Identify which cell holds the provided text, then report its [X, Y] central coordinate. 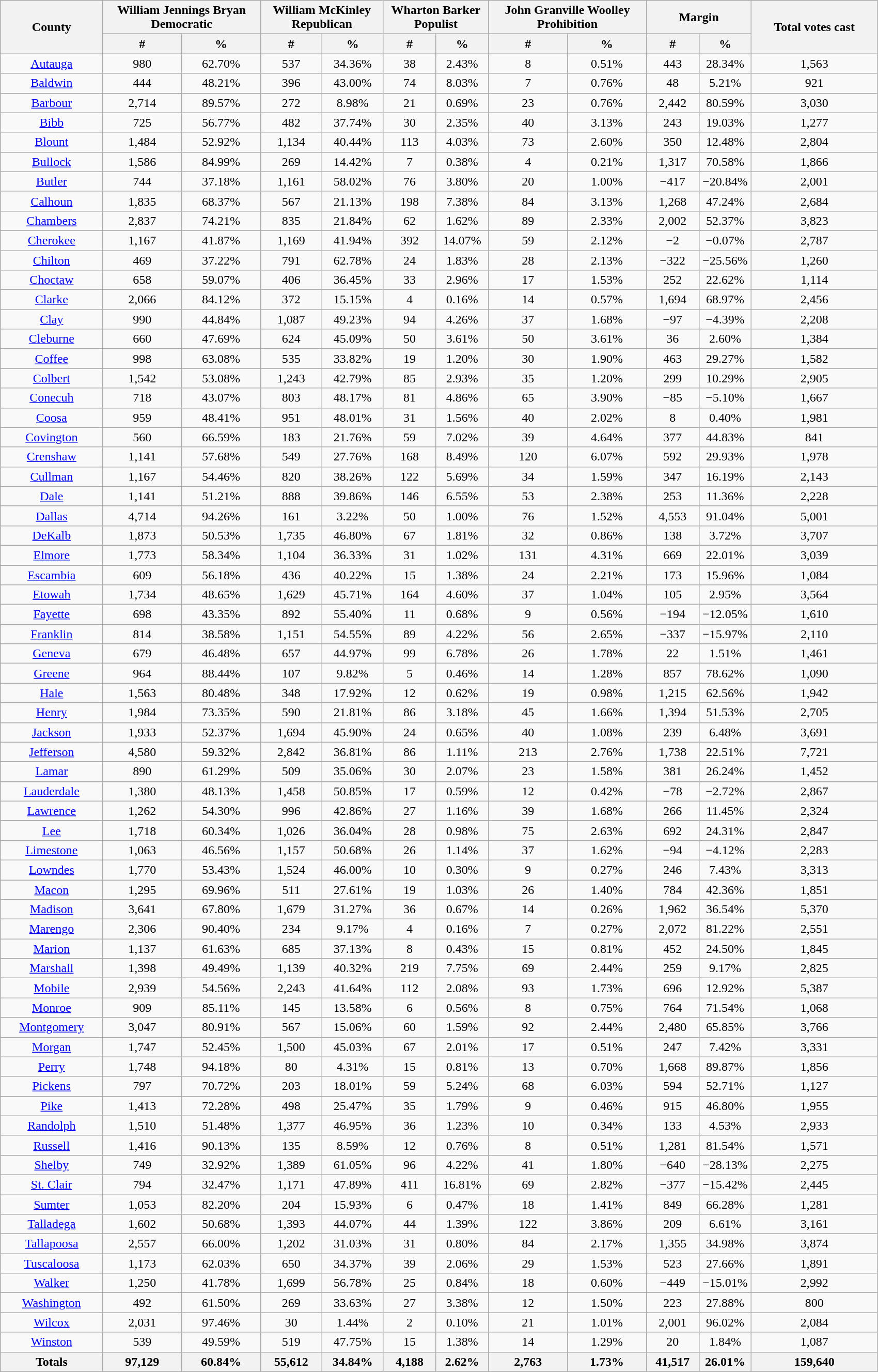
213 [528, 752]
2.62% [462, 1362]
34 [528, 476]
1,835 [143, 201]
1.16% [462, 811]
0.60% [607, 1283]
2,324 [814, 811]
0.42% [607, 791]
696 [672, 988]
594 [672, 1086]
41 [528, 1165]
1.81% [462, 535]
−25.56% [725, 260]
21.84% [352, 221]
Choctaw [52, 280]
1.40% [607, 889]
97,129 [143, 1362]
59.07% [221, 280]
45.03% [352, 1047]
46.48% [221, 654]
1,748 [143, 1067]
1,090 [814, 673]
Pike [52, 1106]
1,933 [143, 732]
56.77% [221, 122]
96 [410, 1165]
1.14% [462, 850]
68.97% [725, 300]
Coosa [52, 418]
1,169 [291, 240]
2,143 [814, 476]
80.48% [221, 693]
2,804 [814, 142]
2.38% [607, 496]
22 [672, 654]
66.59% [221, 437]
Randolph [52, 1126]
Conecuh [52, 398]
44.97% [352, 654]
1.84% [725, 1342]
2.43% [462, 64]
89.87% [725, 1067]
Crenshaw [52, 457]
921 [814, 83]
1,866 [814, 162]
1,667 [814, 398]
592 [672, 457]
−15.01% [725, 1283]
34.36% [352, 64]
62.03% [221, 1263]
33.82% [352, 359]
1,699 [291, 1283]
Marion [52, 949]
81.22% [725, 929]
27.66% [725, 1263]
22.51% [725, 752]
85.11% [221, 1008]
523 [672, 1263]
63.08% [221, 359]
519 [291, 1342]
−417 [672, 181]
Cullman [52, 476]
51.53% [725, 713]
−78 [672, 791]
2,072 [672, 929]
2,763 [528, 1362]
−2.72% [725, 791]
81 [410, 398]
1,586 [143, 162]
964 [143, 673]
44.83% [725, 437]
60.34% [221, 830]
1,629 [291, 595]
0.65% [462, 732]
22.01% [725, 555]
797 [143, 1086]
2.17% [607, 1244]
0.75% [607, 1008]
2,208 [814, 319]
1,161 [291, 181]
2,480 [672, 1027]
47.24% [725, 201]
1.29% [607, 1342]
2.08% [462, 988]
2,557 [143, 1244]
246 [672, 870]
Sumter [52, 1205]
0.10% [462, 1322]
0.47% [462, 1205]
4.26% [462, 319]
Colbert [52, 378]
9.82% [352, 673]
2,306 [143, 929]
Bullock [52, 162]
145 [291, 1008]
482 [291, 122]
8.49% [462, 457]
Limestone [52, 850]
41.64% [352, 988]
80 [291, 1067]
509 [291, 772]
5,387 [814, 988]
650 [291, 1263]
0.34% [607, 1126]
411 [410, 1184]
396 [291, 83]
89.57% [221, 103]
549 [291, 457]
243 [672, 122]
31.03% [352, 1244]
14.42% [352, 162]
657 [291, 654]
4,580 [143, 752]
13.58% [352, 1008]
34.37% [352, 1263]
803 [291, 398]
660 [143, 339]
2.95% [725, 595]
William Jennings BryanDemocratic [182, 18]
88.44% [221, 673]
−4.39% [725, 319]
535 [291, 359]
2,456 [814, 300]
1,137 [143, 949]
−449 [672, 1283]
3,039 [814, 555]
959 [143, 418]
0.80% [462, 1244]
46.95% [352, 1126]
590 [291, 713]
1,389 [291, 1165]
0.38% [462, 162]
51.48% [221, 1126]
857 [672, 673]
38.26% [352, 476]
2.35% [462, 122]
Madison [52, 909]
Jefferson [52, 752]
−94 [672, 850]
45.90% [352, 732]
29.27% [725, 359]
Clarke [52, 300]
Winston [52, 1342]
1.23% [462, 1126]
0.67% [462, 909]
4,553 [672, 516]
Lauderdale [52, 791]
Totals [52, 1362]
492 [143, 1303]
36.45% [352, 280]
1,413 [143, 1106]
Margin [699, 18]
17.92% [352, 693]
38.58% [221, 634]
11 [410, 614]
21.76% [352, 437]
105 [672, 595]
1.66% [607, 713]
6.78% [462, 654]
56 [528, 634]
5,370 [814, 909]
33 [410, 280]
1,770 [143, 870]
1,139 [291, 968]
1,394 [672, 713]
4.64% [607, 437]
62.56% [725, 693]
51.21% [221, 496]
43.00% [352, 83]
37.13% [352, 949]
62.70% [221, 64]
Lawrence [52, 811]
−194 [672, 614]
48.65% [221, 595]
52.92% [221, 142]
1.79% [462, 1106]
3.86% [607, 1224]
−15.42% [725, 1184]
377 [672, 437]
−15.97% [725, 634]
1,084 [814, 575]
73.35% [221, 713]
Greene [52, 673]
348 [291, 693]
272 [291, 103]
1,157 [291, 850]
2,939 [143, 988]
Covington [52, 437]
Wilcox [52, 1322]
669 [672, 555]
59.32% [221, 752]
0.62% [462, 693]
34.98% [725, 1244]
48.21% [221, 83]
1,856 [814, 1067]
66.00% [221, 1244]
70.58% [725, 162]
−85 [672, 398]
2,110 [814, 634]
2,825 [814, 968]
4,714 [143, 516]
94 [410, 319]
34.84% [352, 1362]
252 [672, 280]
1,582 [814, 359]
2,283 [814, 850]
299 [672, 378]
6.48% [725, 732]
Clay [52, 319]
1,602 [143, 1224]
2,275 [814, 1165]
7.75% [462, 968]
3,641 [143, 909]
1,127 [814, 1086]
2.21% [607, 575]
37.74% [352, 122]
37.22% [221, 260]
Monroe [52, 1008]
54.55% [352, 634]
7.02% [462, 437]
Dallas [52, 516]
107 [291, 673]
1,984 [143, 713]
2,243 [291, 988]
42.36% [725, 889]
5.24% [462, 1086]
347 [672, 476]
113 [410, 142]
1.03% [462, 889]
45 [528, 713]
2,228 [814, 496]
791 [291, 260]
45.71% [352, 595]
Total votes cast [814, 27]
3,047 [143, 1027]
84.99% [221, 162]
32.47% [221, 1184]
11.45% [725, 811]
22.62% [725, 280]
204 [291, 1205]
266 [672, 811]
31.27% [352, 909]
61.63% [221, 949]
27.88% [725, 1303]
4.53% [725, 1126]
5,001 [814, 516]
21.81% [352, 713]
1,718 [143, 830]
42.79% [352, 378]
26.24% [725, 772]
54.30% [221, 811]
1.02% [462, 555]
1,260 [814, 260]
1,735 [291, 535]
Chambers [52, 221]
1.56% [462, 418]
609 [143, 575]
2,084 [814, 1322]
463 [672, 359]
372 [291, 300]
16.81% [462, 1184]
749 [143, 1165]
1,942 [814, 693]
1,981 [814, 418]
1.52% [607, 516]
3,331 [814, 1047]
−20.84% [725, 181]
138 [672, 535]
65 [528, 398]
62.78% [352, 260]
219 [410, 968]
−0.07% [725, 240]
259 [672, 968]
183 [291, 437]
1,962 [672, 909]
15.93% [352, 1205]
Shelby [52, 1165]
1,068 [814, 1008]
0.21% [607, 162]
45.09% [352, 339]
1,317 [672, 162]
80.59% [725, 103]
Pickens [52, 1086]
47.69% [221, 339]
3.80% [462, 181]
3,707 [814, 535]
253 [672, 496]
198 [410, 201]
2,705 [814, 713]
Coffee [52, 359]
2.93% [462, 378]
1.58% [607, 772]
1,773 [143, 555]
2.13% [607, 260]
46.56% [221, 850]
624 [291, 339]
53.08% [221, 378]
2.65% [607, 634]
2,002 [672, 221]
381 [672, 772]
3.72% [725, 535]
36.54% [725, 909]
350 [672, 142]
452 [672, 949]
3.22% [352, 516]
6.55% [462, 496]
97.46% [221, 1322]
1,679 [291, 909]
Morgan [52, 1047]
146 [410, 496]
239 [672, 732]
1,295 [143, 889]
78.62% [725, 673]
5 [410, 673]
12.92% [725, 988]
1,458 [291, 791]
29 [528, 1263]
209 [672, 1224]
2,992 [814, 1283]
2,445 [814, 1184]
1.41% [607, 1205]
15.15% [352, 300]
67.80% [221, 909]
1,873 [143, 535]
24.50% [725, 949]
County [52, 27]
915 [672, 1106]
74 [410, 83]
718 [143, 398]
Dale [52, 496]
1,542 [143, 378]
560 [143, 437]
72.28% [221, 1106]
47.89% [352, 1184]
36.81% [352, 752]
5.21% [725, 83]
DeKalb [52, 535]
511 [291, 889]
50.85% [352, 791]
2,847 [814, 830]
1.11% [462, 752]
1,151 [291, 634]
36.33% [352, 555]
33.63% [352, 1303]
0.68% [462, 614]
1,851 [814, 889]
406 [291, 280]
539 [143, 1342]
0.57% [607, 300]
−12.05% [725, 614]
−97 [672, 319]
40.22% [352, 575]
40.32% [352, 968]
28.34% [725, 64]
1.51% [725, 654]
1,955 [814, 1106]
164 [410, 595]
29.93% [725, 457]
990 [143, 319]
7.42% [725, 1047]
679 [143, 654]
1,215 [672, 693]
444 [143, 83]
1,738 [672, 752]
4,188 [410, 1362]
168 [410, 457]
96.02% [725, 1322]
1,845 [814, 949]
25.47% [352, 1106]
1.01% [607, 1322]
2 [410, 1322]
6.07% [607, 457]
St. Clair [52, 1184]
1.08% [607, 732]
1,250 [143, 1283]
814 [143, 634]
32 [528, 535]
27.61% [352, 889]
−337 [672, 634]
Geneva [52, 654]
38 [410, 64]
8.59% [352, 1145]
1,104 [291, 555]
835 [291, 221]
Bibb [52, 122]
54.56% [221, 988]
1,978 [814, 457]
2.82% [607, 1184]
1,243 [291, 378]
36.04% [352, 830]
41.94% [352, 240]
37.18% [221, 181]
2.02% [607, 418]
744 [143, 181]
3,161 [814, 1224]
247 [672, 1047]
18.01% [352, 1086]
14.07% [462, 240]
56.78% [352, 1283]
692 [672, 830]
−4.12% [725, 850]
1.80% [607, 1165]
1,610 [814, 614]
1.83% [462, 260]
0.70% [607, 1067]
52.45% [221, 1047]
1,134 [291, 142]
3.38% [462, 1303]
2,714 [143, 103]
41,517 [672, 1362]
93 [528, 988]
−377 [672, 1184]
58.34% [221, 555]
68.37% [221, 201]
47.75% [352, 1342]
1,277 [814, 122]
1.04% [607, 595]
1,355 [672, 1244]
19.03% [725, 122]
15.96% [725, 575]
1,524 [291, 870]
−322 [672, 260]
0.86% [607, 535]
1,063 [143, 850]
26.01% [725, 1362]
2,837 [143, 221]
−2 [672, 240]
60.84% [221, 1362]
1,416 [143, 1145]
1,398 [143, 968]
16.19% [725, 476]
980 [143, 64]
Lee [52, 830]
74.21% [221, 221]
7.38% [462, 201]
15.06% [352, 1027]
84.12% [221, 300]
62 [410, 221]
Tuscaloosa [52, 1263]
Lamar [52, 772]
1,026 [291, 830]
49.49% [221, 968]
71.54% [725, 1008]
173 [672, 575]
39.86% [352, 496]
Barbour [52, 103]
8.98% [352, 103]
2.01% [462, 1047]
44.84% [221, 319]
1,171 [291, 1184]
52.71% [725, 1086]
70.72% [221, 1086]
892 [291, 614]
12.48% [725, 142]
11.36% [725, 496]
120 [528, 457]
61.50% [221, 1303]
1,734 [143, 595]
1,377 [291, 1126]
764 [672, 1008]
27.76% [352, 457]
1.44% [352, 1322]
−28.13% [725, 1165]
2.63% [607, 830]
81.54% [725, 1145]
436 [291, 575]
537 [291, 64]
48.17% [352, 398]
161 [291, 516]
49.23% [352, 319]
Montgomery [52, 1027]
80.91% [221, 1027]
Chilton [52, 260]
2.12% [607, 240]
60 [410, 1027]
41.78% [221, 1283]
94.26% [221, 516]
1,053 [143, 1205]
1,668 [672, 1067]
0.30% [462, 870]
1,262 [143, 811]
0.59% [462, 791]
Franklin [52, 634]
909 [143, 1008]
112 [410, 988]
54.46% [221, 476]
Walker [52, 1283]
1.50% [607, 1303]
698 [143, 614]
685 [291, 949]
56.18% [221, 575]
1,202 [291, 1244]
40.44% [352, 142]
443 [672, 64]
1.78% [607, 654]
1,268 [672, 201]
Washington [52, 1303]
53.43% [221, 870]
2.96% [462, 280]
1.39% [462, 1224]
2,442 [672, 103]
Lowndes [52, 870]
0.26% [607, 909]
7.43% [725, 870]
3,874 [814, 1244]
82.20% [221, 1205]
2,066 [143, 300]
73 [528, 142]
2.76% [607, 752]
849 [672, 1205]
6.61% [725, 1224]
8.03% [462, 83]
Perry [52, 1067]
92 [528, 1027]
Wharton BarkerPopulist [436, 18]
2,933 [814, 1126]
Tallapoosa [52, 1244]
820 [291, 476]
Jackson [52, 732]
1,452 [814, 772]
Marshall [52, 968]
Cherokee [52, 240]
725 [143, 122]
68 [528, 1086]
57.68% [221, 457]
Etowah [52, 595]
159,640 [814, 1362]
Calhoun [52, 201]
234 [291, 929]
4.60% [462, 595]
66.28% [725, 1205]
2,551 [814, 929]
90.40% [221, 929]
43.07% [221, 398]
2.06% [462, 1263]
William McKinleyRepublican [322, 18]
2,684 [814, 201]
3,766 [814, 1027]
50.53% [221, 535]
1,380 [143, 791]
800 [814, 1303]
3.90% [607, 398]
61.29% [221, 772]
3,564 [814, 595]
2,842 [291, 752]
10.29% [725, 378]
44.07% [352, 1224]
65.85% [725, 1027]
49.59% [221, 1342]
203 [291, 1086]
69.96% [221, 889]
99 [410, 654]
25 [410, 1283]
7,721 [814, 752]
3,030 [814, 103]
0.69% [462, 103]
392 [410, 240]
91.04% [725, 516]
Escambia [52, 575]
1,173 [143, 1263]
498 [291, 1106]
1,571 [814, 1145]
1,747 [143, 1047]
−640 [672, 1165]
1,891 [814, 1263]
94.18% [221, 1067]
13 [528, 1067]
75 [528, 830]
3,313 [814, 870]
133 [672, 1126]
42.86% [352, 811]
1.28% [607, 673]
Talladega [52, 1224]
2,867 [814, 791]
1,114 [814, 280]
3,823 [814, 221]
1,384 [814, 339]
Mobile [52, 988]
1,393 [291, 1224]
0.43% [462, 949]
44 [410, 1224]
1.90% [607, 359]
3,691 [814, 732]
24.31% [725, 830]
5.69% [462, 476]
3.18% [462, 713]
469 [143, 260]
61.05% [352, 1165]
48.41% [221, 418]
Butler [52, 181]
1,500 [291, 1047]
41.87% [221, 240]
Marengo [52, 929]
2,031 [143, 1322]
2.07% [462, 772]
John Granville WoolleyProhibition [568, 18]
0.40% [725, 418]
998 [143, 359]
Blount [52, 142]
784 [672, 889]
794 [143, 1184]
0.84% [462, 1283]
21.13% [352, 201]
2,787 [814, 240]
Baldwin [52, 83]
58.02% [352, 181]
32.92% [221, 1165]
46.00% [352, 870]
Henry [52, 713]
6.03% [607, 1086]
Fayette [52, 614]
48 [672, 83]
996 [291, 811]
4.86% [462, 398]
Cleburne [52, 339]
53 [528, 496]
Elmore [52, 555]
841 [814, 437]
Hale [52, 693]
35.06% [352, 772]
Russell [52, 1145]
223 [672, 1303]
1,510 [143, 1126]
4.03% [462, 142]
2.33% [607, 221]
Macon [52, 889]
48.13% [221, 791]
Autauga [52, 64]
2,905 [814, 378]
131 [528, 555]
90.13% [221, 1145]
85 [410, 378]
658 [143, 280]
55.40% [352, 614]
135 [291, 1145]
55,612 [291, 1362]
−5.10% [725, 398]
43.35% [221, 614]
890 [143, 772]
1,461 [814, 654]
1,484 [143, 142]
951 [291, 418]
48.01% [352, 418]
888 [291, 496]
